Identify which cell holds the provided text, then report its [x, y] central coordinate. 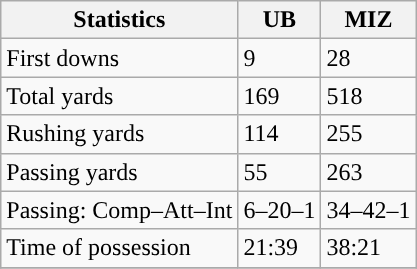
21:39 [280, 248]
Statistics [120, 20]
First downs [120, 58]
518 [368, 96]
Passing yards [120, 172]
6–20–1 [280, 210]
114 [280, 134]
34–42–1 [368, 210]
255 [368, 134]
Time of possession [120, 248]
55 [280, 172]
MIZ [368, 20]
263 [368, 172]
Total yards [120, 96]
28 [368, 58]
UB [280, 20]
9 [280, 58]
169 [280, 96]
38:21 [368, 248]
Rushing yards [120, 134]
Passing: Comp–Att–Int [120, 210]
